Determine the (X, Y) coordinate at the center of the cell enclosing the given text.  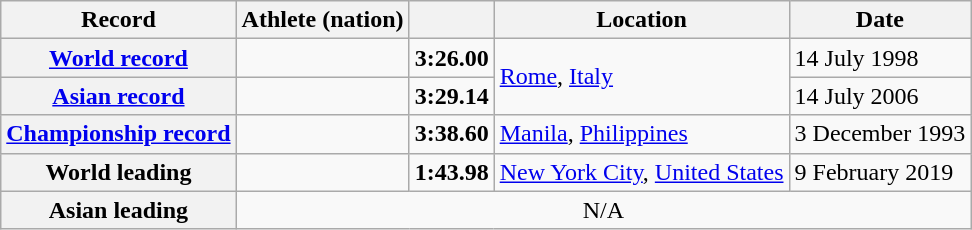
World leading (118, 172)
Asian record (118, 96)
1:43.98 (452, 172)
14 July 1998 (880, 58)
3:29.14 (452, 96)
9 February 2019 (880, 172)
3:26.00 (452, 58)
3:38.60 (452, 134)
Championship record (118, 134)
Location (642, 20)
14 July 2006 (880, 96)
Rome, Italy (642, 77)
Record (118, 20)
Asian leading (118, 210)
Athlete (nation) (322, 20)
World record (118, 58)
Date (880, 20)
N/A (604, 210)
New York City, United States (642, 172)
3 December 1993 (880, 134)
Manila, Philippines (642, 134)
